Return (x, y) of the center of cell containing provided text 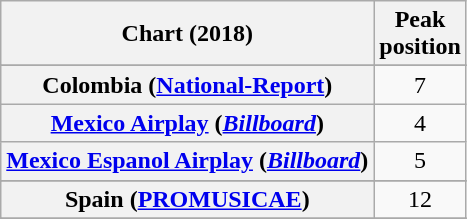
Spain (PROMUSICAE) (188, 199)
5 (420, 161)
Chart (2018) (188, 34)
Mexico Airplay (Billboard) (188, 123)
12 (420, 199)
Mexico Espanol Airplay (Billboard) (188, 161)
Peakposition (420, 34)
4 (420, 123)
7 (420, 85)
Colombia (National-Report) (188, 85)
